Detect which cell encompasses the target text, then output its (x, y) center coordinate. 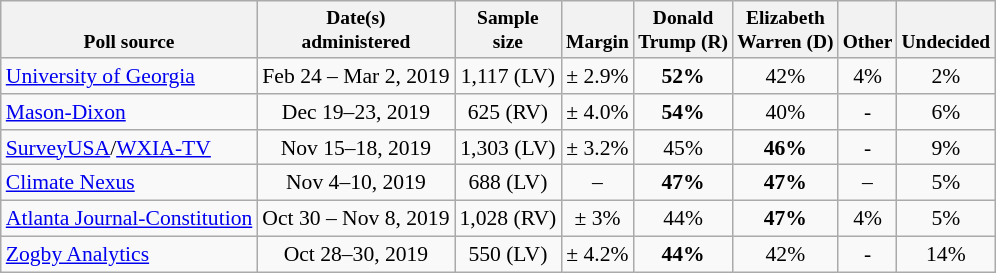
625 (RV) (508, 112)
Other (868, 30)
1,303 (LV) (508, 148)
Samplesize (508, 30)
688 (LV) (508, 183)
Nov 4–10, 2019 (356, 183)
14% (946, 254)
46% (786, 148)
1,117 (LV) (508, 76)
Oct 28–30, 2019 (356, 254)
45% (684, 148)
52% (684, 76)
Dec 19–23, 2019 (356, 112)
Margin (597, 30)
Date(s)administered (356, 30)
54% (684, 112)
± 3.2% (597, 148)
40% (786, 112)
ElizabethWarren (D) (786, 30)
± 4.2% (597, 254)
± 4.0% (597, 112)
Oct 30 – Nov 8, 2019 (356, 219)
Undecided (946, 30)
6% (946, 112)
Zogby Analytics (130, 254)
550 (LV) (508, 254)
± 3% (597, 219)
Climate Nexus (130, 183)
SurveyUSA/WXIA-TV (130, 148)
9% (946, 148)
± 2.9% (597, 76)
Poll source (130, 30)
University of Georgia (130, 76)
Feb 24 – Mar 2, 2019 (356, 76)
1,028 (RV) (508, 219)
Mason-Dixon (130, 112)
2% (946, 76)
Atlanta Journal-Constitution (130, 219)
DonaldTrump (R) (684, 30)
Nov 15–18, 2019 (356, 148)
